Detect which cell encompasses the target text, then output its [x, y] center coordinate. 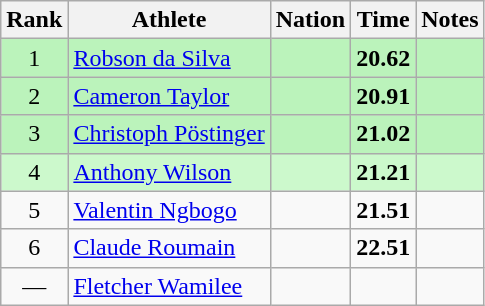
21.51 [384, 210]
Cameron Taylor [169, 96]
Notes [450, 20]
Fletcher Wamilee [169, 286]
Robson da Silva [169, 58]
1 [34, 58]
20.91 [384, 96]
21.21 [384, 172]
2 [34, 96]
Claude Roumain [169, 248]
Athlete [169, 20]
Nation [310, 20]
Valentin Ngbogo [169, 210]
5 [34, 210]
20.62 [384, 58]
4 [34, 172]
21.02 [384, 134]
Anthony Wilson [169, 172]
6 [34, 248]
Christoph Pöstinger [169, 134]
— [34, 286]
Time [384, 20]
3 [34, 134]
Rank [34, 20]
22.51 [384, 248]
